Return the [x, y] coordinate for the center point of the cell that contains the specified text.  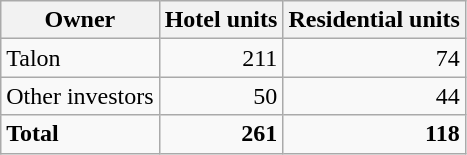
Other investors [80, 96]
Owner [80, 20]
74 [374, 58]
Residential units [374, 20]
Total [80, 134]
261 [221, 134]
211 [221, 58]
50 [221, 96]
44 [374, 96]
Hotel units [221, 20]
Talon [80, 58]
118 [374, 134]
